Identify which cell holds the provided text, then report its (x, y) central coordinate. 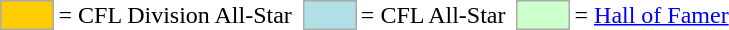
= CFL All-Star (433, 15)
= CFL Division All-Star (175, 15)
